Find where the given text appears and provide that cell's center as (x, y) coordinate. 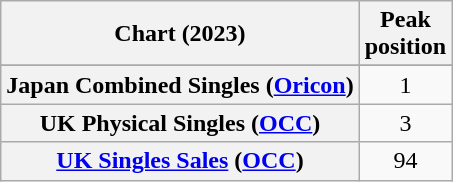
Peakposition (405, 34)
94 (405, 161)
UK Physical Singles (OCC) (180, 123)
UK Singles Sales (OCC) (180, 161)
1 (405, 85)
Chart (2023) (180, 34)
3 (405, 123)
Japan Combined Singles (Oricon) (180, 85)
